Scan for the cell matching the given text and deliver its (x, y) coordinate at center. 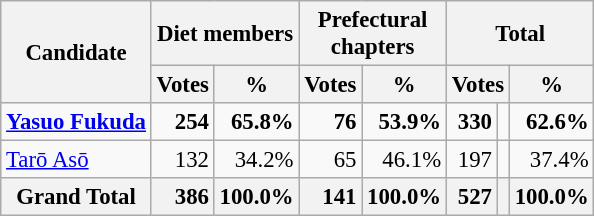
46.1% (404, 160)
Prefecturalchapters (373, 34)
65.8% (256, 122)
Candidate (76, 52)
Total (520, 34)
Grand Total (76, 197)
65 (330, 160)
386 (182, 197)
62.6% (552, 122)
132 (182, 160)
Diet members (225, 34)
53.9% (404, 122)
330 (472, 122)
34.2% (256, 160)
76 (330, 122)
Yasuo Fukuda (76, 122)
141 (330, 197)
527 (472, 197)
254 (182, 122)
Tarō Asō (76, 160)
197 (472, 160)
37.4% (552, 160)
